Find where the given text appears and provide that cell's center as (X, Y) coordinate. 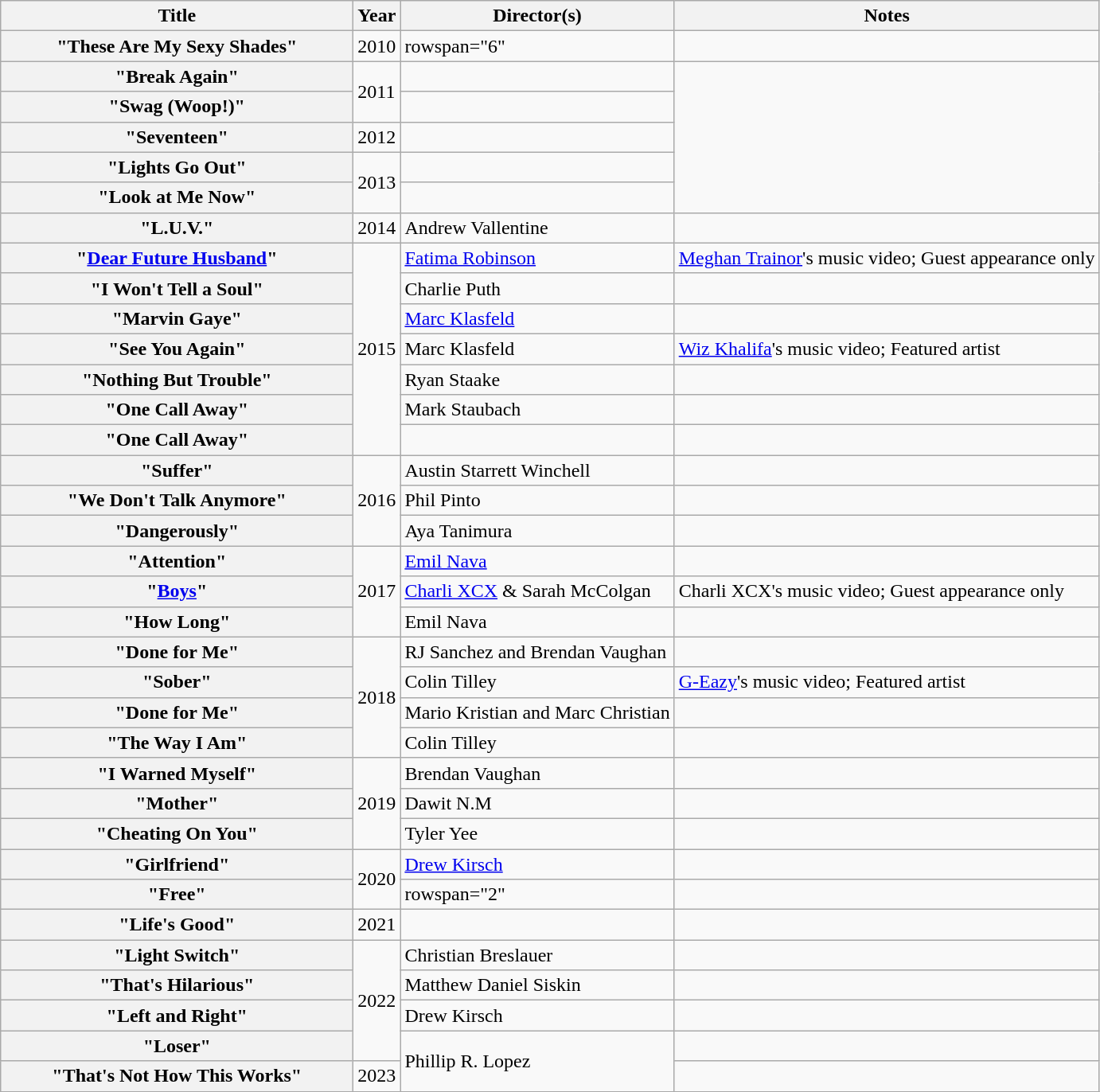
"That's Hilarious" (177, 985)
2021 (377, 925)
"Lights Go Out" (177, 167)
"I Won't Tell a Soul" (177, 288)
Charli XCX's music video; Guest appearance only (887, 591)
2020 (377, 879)
"Break Again" (177, 76)
Ryan Staake (537, 380)
"Attention" (177, 561)
Director(s) (537, 16)
Brendan Vaughan (537, 773)
Charlie Puth (537, 288)
2013 (377, 182)
G-Eazy's music video; Featured artist (887, 682)
"See You Again" (177, 349)
Year (377, 16)
Mark Staubach (537, 410)
"Mother" (177, 803)
Meghan Trainor's music video; Guest appearance only (887, 258)
Dawit N.M (537, 803)
rowspan="6" (537, 46)
"Girlfriend" (177, 864)
Charli XCX & Sarah McColgan (537, 591)
Phillip R. Lopez (537, 1061)
"L.U.V." (177, 228)
"Light Switch" (177, 955)
"Seventeen" (177, 137)
2010 (377, 46)
Tyler Yee (537, 833)
"Left and Right" (177, 1016)
2016 (377, 501)
2011 (377, 92)
2012 (377, 137)
Notes (887, 16)
"The Way I Am" (177, 743)
2017 (377, 591)
"We Don't Talk Anymore" (177, 501)
rowspan="2" (537, 895)
"Swag (Woop!)" (177, 107)
"Dear Future Husband" (177, 258)
2018 (377, 697)
Fatima Robinson (537, 258)
Aya Tanimura (537, 531)
Matthew Daniel Siskin (537, 985)
Austin Starrett Winchell (537, 470)
Wiz Khalifa's music video; Featured artist (887, 349)
"Cheating On You" (177, 833)
2014 (377, 228)
"Sober" (177, 682)
"Loser" (177, 1046)
"Life's Good" (177, 925)
Mario Kristian and Marc Christian (537, 712)
"How Long" (177, 622)
"I Warned Myself" (177, 773)
Phil Pinto (537, 501)
"Free" (177, 895)
2023 (377, 1076)
"Nothing But Trouble" (177, 380)
"That's Not How This Works" (177, 1076)
2019 (377, 803)
RJ Sanchez and Brendan Vaughan (537, 652)
"Boys" (177, 591)
"Suffer" (177, 470)
Christian Breslauer (537, 955)
Andrew Vallentine (537, 228)
"Dangerously" (177, 531)
"Marvin Gaye" (177, 318)
Title (177, 16)
"These Are My Sexy Shades" (177, 46)
2022 (377, 1000)
2015 (377, 349)
"Look at Me Now" (177, 197)
